Search for the cell housing the specified text and yield its [x, y] center coordinate. 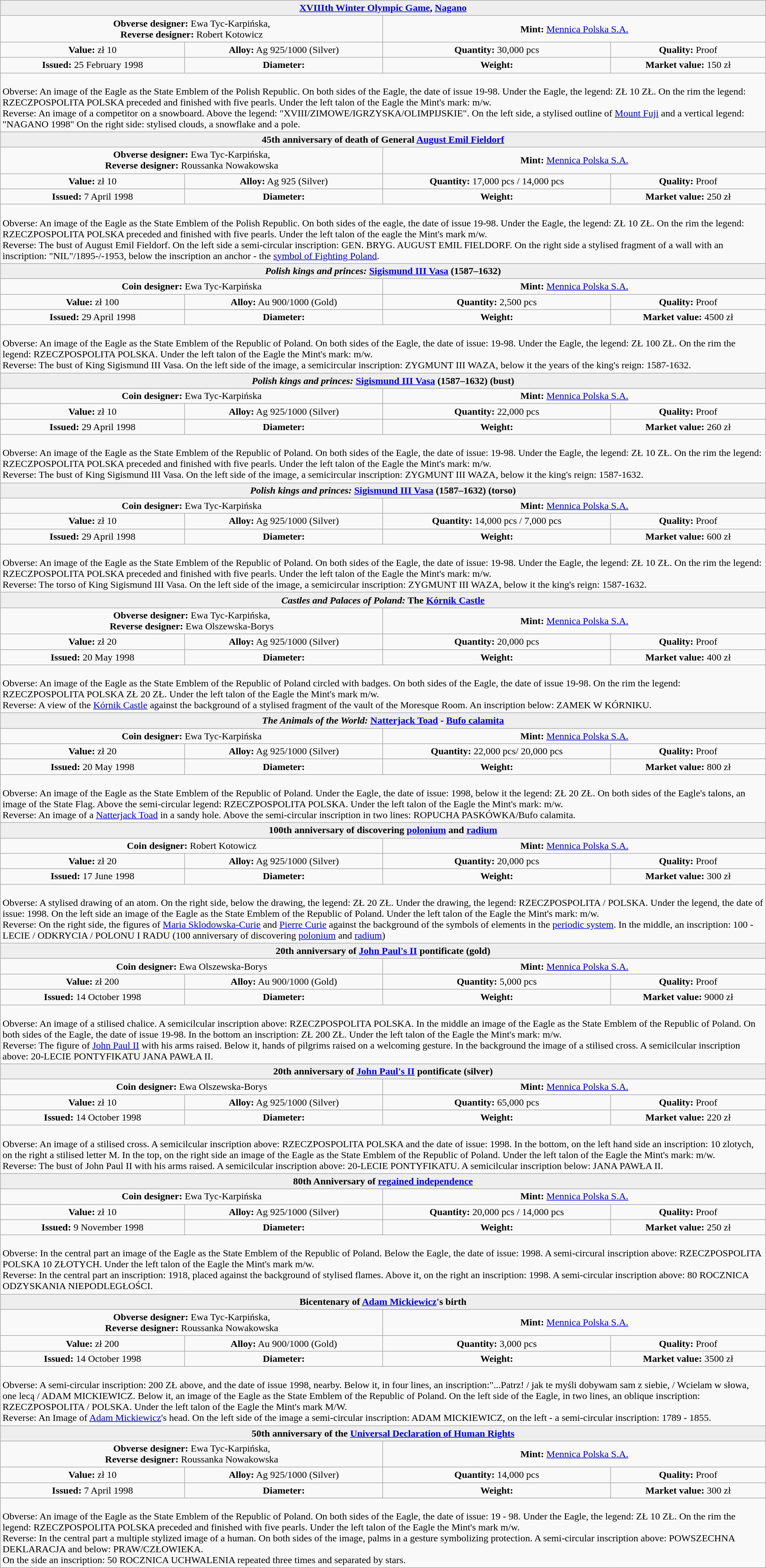
Issued: 25 February 1998 [93, 65]
Quantity: 5,000 pcs [497, 981]
Market value: 400 zł [688, 657]
Coin designer: Robert Kotowicz [191, 846]
Quantity: 17,000 pcs / 14,000 pcs [497, 181]
The Animals of the World: Natterjack Toad - Bufo calamita [383, 721]
Market value: 3500 zł [688, 1359]
Obverse designer: Ewa Tyc-Karpińska, Reverse designer: Robert Kotowicz [191, 29]
Quantity: 22,000 pcs/ 20,000 pcs [497, 751]
100th anniversary of discovering polonium and radium [383, 830]
Castles and Palaces of Poland: The Kórnik Castle [383, 600]
Market value: 600 zł [688, 536]
Quantity: 3,000 pcs [497, 1343]
Polish kings and princes: Sigismund III Vasa (1587–1632) (torso) [383, 490]
Issued: 9 November 1998 [93, 1227]
Market value: 150 zł [688, 65]
Quantity: 14,000 pcs / 7,000 pcs [497, 521]
XVIIIth Winter Olympic Game, Nagano [383, 8]
Obverse designer: Ewa Tyc-Karpińska, Reverse designer: Ewa Olszewska-Borys [191, 621]
Quantity: 14,000 pcs [497, 1475]
Market value: 800 zł [688, 767]
Bicentenary of Adam Mickiewicz's birth [383, 1302]
Polish kings and princes: Sigismund III Vasa (1587–1632) (bust) [383, 381]
Market value: 260 zł [688, 427]
Quantity: 20,000 pcs / 14,000 pcs [497, 1212]
Quantity: 2,500 pcs [497, 302]
Quantity: 22,000 pcs [497, 412]
Market value: 4500 zł [688, 317]
Market value: 9000 zł [688, 997]
Market value: 220 zł [688, 1118]
20th anniversary of John Paul's II pontificate (gold) [383, 951]
Issued: 17 June 1998 [93, 876]
45th anniversary of death of General August Emil Fieldorf [383, 139]
50th anniversary of the Universal Declaration of Human Rights [383, 1433]
80th Anniversary of regained independence [383, 1181]
Polish kings and princes: Sigismund III Vasa (1587–1632) [383, 271]
Alloy: Ag 925 (Silver) [284, 181]
Quantity: 65,000 pcs [497, 1102]
Quantity: 30,000 pcs [497, 50]
20th anniversary of John Paul's II pontificate (silver) [383, 1072]
Value: zł 100 [93, 302]
